Identify which cell holds the provided text, then report its (x, y) central coordinate. 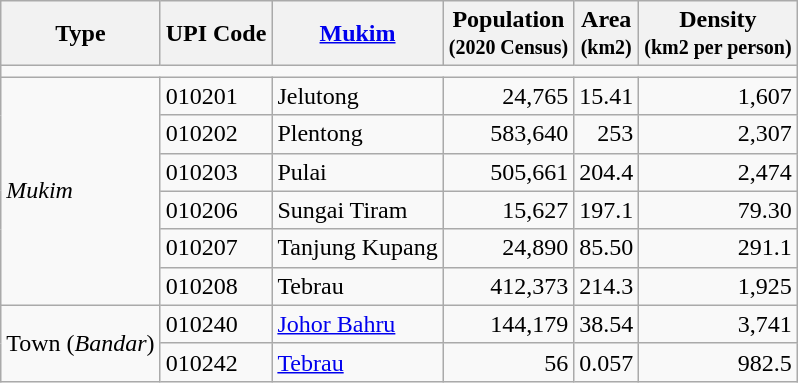
505,661 (508, 172)
144,179 (508, 324)
Jelutong (358, 96)
Pulai (358, 172)
Plentong (358, 134)
38.54 (606, 324)
3,741 (718, 324)
1,607 (718, 96)
Type (80, 34)
010242 (216, 362)
0.057 (606, 362)
010206 (216, 210)
24,890 (508, 248)
56 (508, 362)
24,765 (508, 96)
1,925 (718, 286)
Population(2020 Census) (508, 34)
010207 (216, 248)
197.1 (606, 210)
982.5 (718, 362)
Tanjung Kupang (358, 248)
UPI Code (216, 34)
2,474 (718, 172)
253 (606, 134)
Sungai Tiram (358, 210)
Area(km2) (606, 34)
2,307 (718, 134)
583,640 (508, 134)
Town (Bandar) (80, 343)
010208 (216, 286)
214.3 (606, 286)
412,373 (508, 286)
010240 (216, 324)
010201 (216, 96)
15,627 (508, 210)
204.4 (606, 172)
010202 (216, 134)
010203 (216, 172)
Johor Bahru (358, 324)
291.1 (718, 248)
85.50 (606, 248)
Density(km2 per person) (718, 34)
15.41 (606, 96)
79.30 (718, 210)
